Search for the cell housing the specified text and yield its [X, Y] center coordinate. 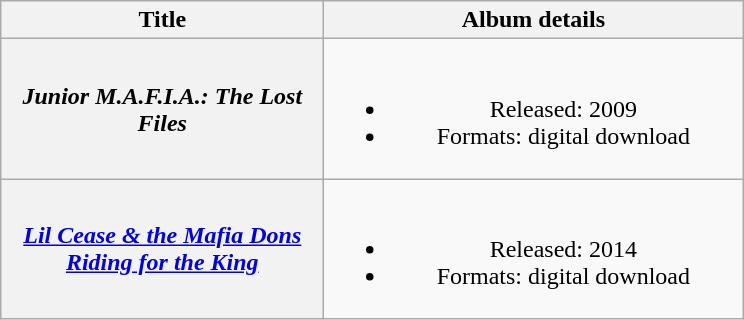
Released: 2009Formats: digital download [534, 109]
Title [162, 20]
Album details [534, 20]
Lil Cease & the Mafia Dons Riding for the King [162, 249]
Released: 2014Formats: digital download [534, 249]
Junior M.A.F.I.A.: The Lost Files [162, 109]
